Provide the (x, y) coordinate of the cell's center where the given text is located.  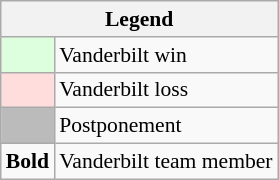
Legend (140, 19)
Vanderbilt loss (166, 90)
Vanderbilt win (166, 55)
Postponement (166, 126)
Vanderbilt team member (166, 162)
Bold (28, 162)
